Find where the given text appears and provide that cell's center as (x, y) coordinate. 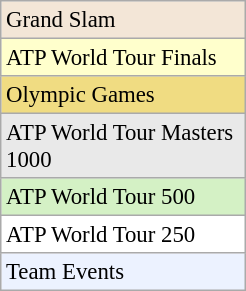
ATP World Tour Finals (124, 58)
ATP World Tour 500 (124, 197)
Grand Slam (124, 20)
ATP World Tour Masters 1000 (124, 146)
Olympic Games (124, 95)
ATP World Tour 250 (124, 235)
